Locate the cell with the specified text and output its (X, Y) center coordinate. 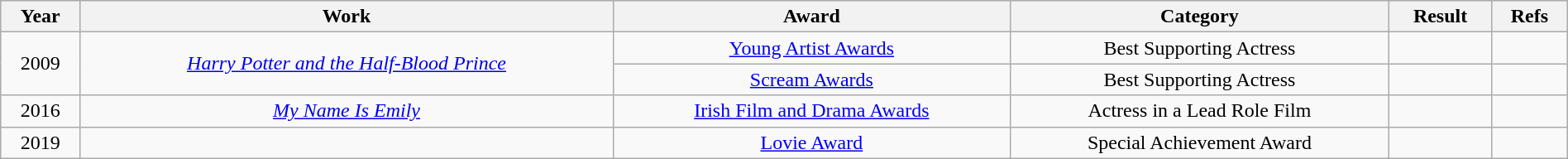
Award (811, 17)
2019 (41, 142)
Year (41, 17)
Result (1441, 17)
Category (1199, 17)
My Name Is Emily (347, 111)
Harry Potter and the Half-Blood Prince (347, 64)
Refs (1530, 17)
2016 (41, 111)
Lovie Award (811, 142)
Irish Film and Drama Awards (811, 111)
2009 (41, 64)
Work (347, 17)
Scream Awards (811, 79)
Young Artist Awards (811, 48)
Actress in a Lead Role Film (1199, 111)
Special Achievement Award (1199, 142)
